Locate the cell with the specified text and output its [x, y] center coordinate. 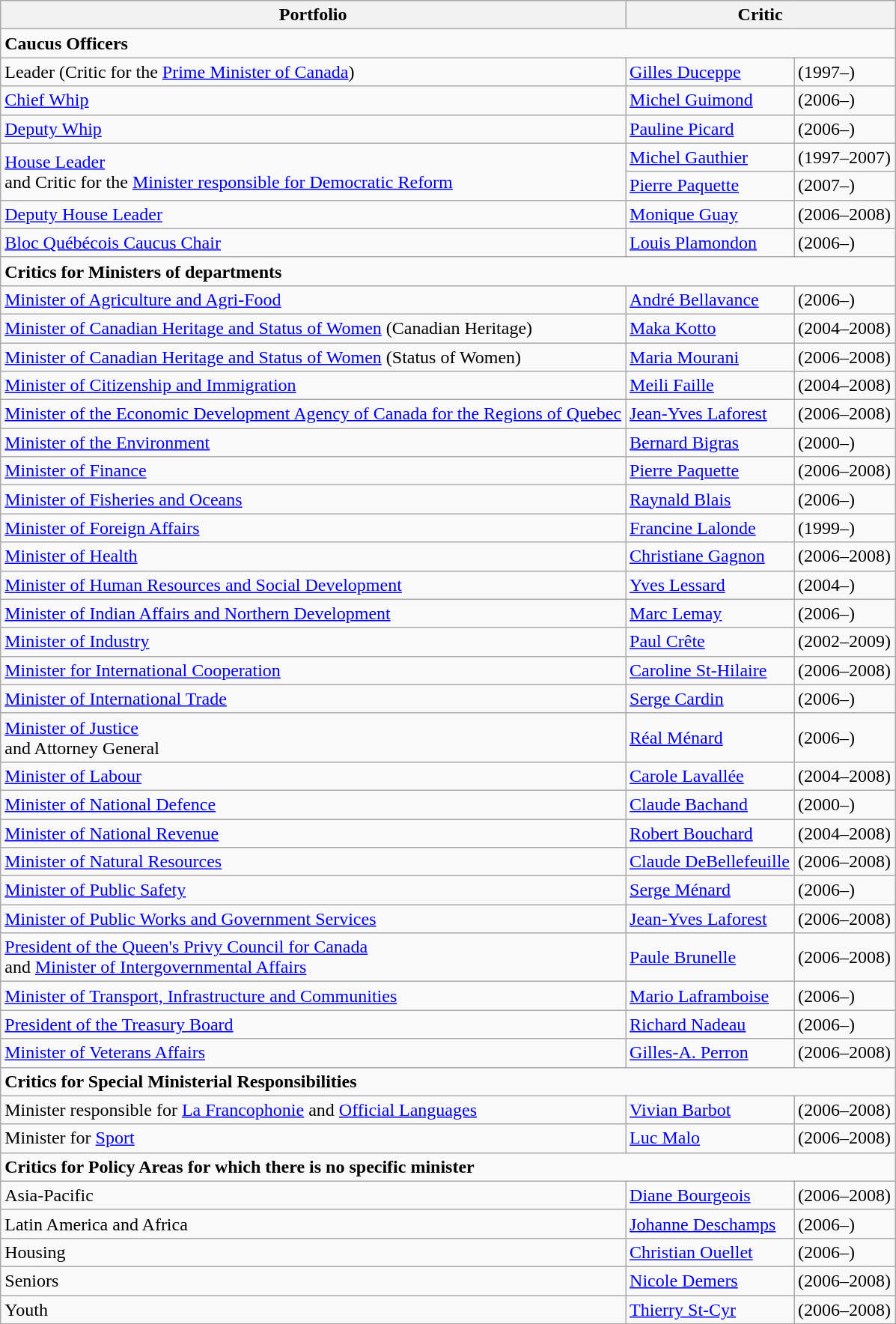
Deputy House Leader [313, 214]
Minister for Sport [313, 1138]
(2004–) [844, 585]
Louis Plamondon [710, 243]
Meili Faille [710, 386]
Réal Ménard [710, 737]
Maria Mourani [710, 357]
Vivian Barbot [710, 1110]
Raynald Blais [710, 499]
(2002–2009) [844, 642]
Minister of Citizenship and Immigration [313, 386]
Minister responsible for La Francophonie and Official Languages [313, 1110]
Richard Nadeau [710, 1024]
Minister for International Cooperation [313, 670]
Critics for Special Ministerial Responsibilities [448, 1081]
Caucus Officers [448, 43]
Minister of Finance [313, 471]
Francine Lalonde [710, 528]
Asia-Pacific [313, 1195]
Christian Ouellet [710, 1252]
Minister of Public Works and Government Services [313, 919]
Claude DeBellefeuille [710, 862]
Minister of the Environment [313, 443]
Minister of Indian Affairs and Northern Development [313, 613]
Christiane Gagnon [710, 556]
House Leaderand Critic for the Minister responsible for Democratic Reform [313, 171]
Seniors [313, 1281]
Monique Guay [710, 214]
Minister of Foreign Affairs [313, 528]
Paul Crête [710, 642]
President of the Treasury Board [313, 1024]
Claude Bachand [710, 804]
Minister of National Defence [313, 804]
Michel Guimond [710, 100]
Caroline St-Hilaire [710, 670]
President of the Queen's Privy Council for Canadaand Minister of Intergovernmental Affairs [313, 957]
Minister of International Trade [313, 699]
Minister of Veterans Affairs [313, 1053]
Minister of Justiceand Attorney General [313, 737]
Latin America and Africa [313, 1224]
Michel Gauthier [710, 157]
Minister of Canadian Heritage and Status of Women (Canadian Heritage) [313, 328]
Minister of Public Safety [313, 890]
Pauline Picard [710, 129]
Minister of the Economic Development Agency of Canada for the Regions of Quebec [313, 414]
Bernard Bigras [710, 443]
Carole Lavallée [710, 776]
Leader (Critic for the Prime Minister of Canada) [313, 72]
Critics for Policy Areas for which there is no specific minister [448, 1167]
Minister of Health [313, 556]
Minister of Human Resources and Social Development [313, 585]
Luc Malo [710, 1138]
Diane Bourgeois [710, 1195]
Critics for Ministers of departments [448, 271]
Yves Lessard [710, 585]
Johanne Deschamps [710, 1224]
Critic [761, 15]
Bloc Québécois Caucus Chair [313, 243]
Nicole Demers [710, 1281]
Paule Brunelle [710, 957]
Marc Lemay [710, 613]
Minister of Labour [313, 776]
Chief Whip [313, 100]
Serge Cardin [710, 699]
Maka Kotto [710, 328]
Minister of Fisheries and Oceans [313, 499]
Mario Laframboise [710, 996]
Gilles-A. Perron [710, 1053]
Minister of Industry [313, 642]
Housing [313, 1252]
Minister of Canadian Heritage and Status of Women (Status of Women) [313, 357]
Minister of Natural Resources [313, 862]
Portfolio [313, 15]
(2007–) [844, 186]
Minister of Agriculture and Agri-Food [313, 300]
(1997–) [844, 72]
Deputy Whip [313, 129]
(1999–) [844, 528]
Gilles Duceppe [710, 72]
Serge Ménard [710, 890]
Youth [313, 1310]
Thierry St-Cyr [710, 1310]
Robert Bouchard [710, 833]
André Bellavance [710, 300]
(1997–2007) [844, 157]
Minister of Transport, Infrastructure and Communities [313, 996]
Minister of National Revenue [313, 833]
